Identify which cell holds the provided text, then report its (x, y) central coordinate. 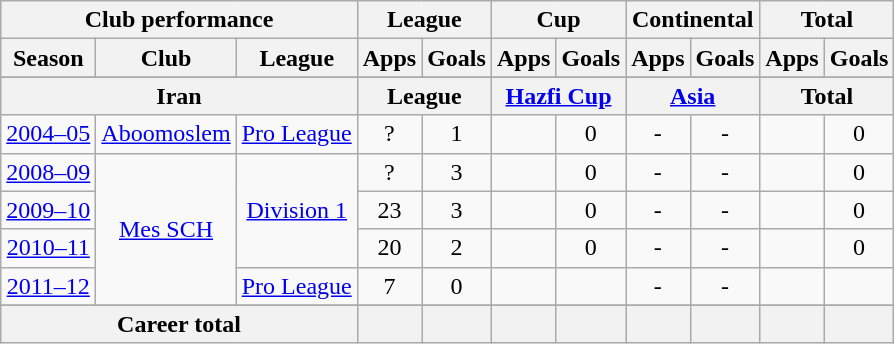
7 (389, 286)
Season (48, 58)
Club performance (179, 20)
2004–05 (48, 134)
Continental (693, 20)
Hazfi Cup (558, 96)
2011–12 (48, 286)
Iran (179, 96)
1 (457, 134)
Asia (693, 96)
2010–11 (48, 248)
2 (457, 248)
Division 1 (296, 210)
23 (389, 210)
Aboomoslem (166, 134)
Career total (179, 324)
Club (166, 58)
20 (389, 248)
2008–09 (48, 172)
2009–10 (48, 210)
Cup (558, 20)
Mes SCH (166, 229)
